Search for the cell housing the specified text and yield its [X, Y] center coordinate. 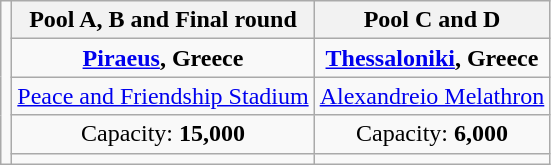
Piraeus, Greece [163, 58]
Pool A, B and Final round [163, 20]
Alexandreio Melathron [432, 96]
Capacity: 6,000 [432, 134]
Thessaloniki, Greece [432, 58]
Pool C and D [432, 20]
Peace and Friendship Stadium [163, 96]
Capacity: 15,000 [163, 134]
